Scan for the cell matching the given text and deliver its (X, Y) coordinate at center. 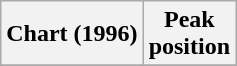
Peakposition (189, 34)
Chart (1996) (72, 34)
